Scan for the cell matching the given text and deliver its [x, y] coordinate at center. 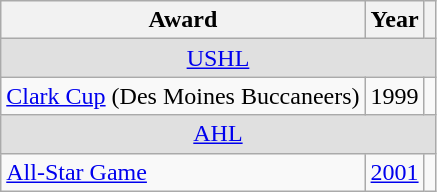
Award [183, 20]
1999 [394, 96]
Clark Cup (Des Moines Buccaneers) [183, 96]
AHL [218, 134]
All-Star Game [183, 172]
Year [394, 20]
2001 [394, 172]
USHL [218, 58]
